Determine the (x, y) coordinate at the center of the cell enclosing the given text.  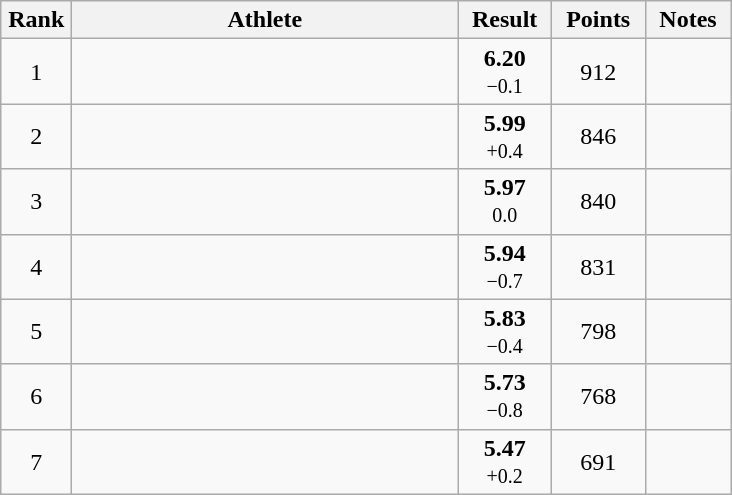
6.20−0.1 (505, 72)
5.99+0.4 (505, 136)
6 (36, 396)
Points (598, 20)
798 (598, 332)
5.94−0.7 (505, 266)
5.970.0 (505, 202)
840 (598, 202)
831 (598, 266)
768 (598, 396)
5.47+0.2 (505, 462)
3 (36, 202)
846 (598, 136)
5.83−0.4 (505, 332)
7 (36, 462)
1 (36, 72)
Athlete (265, 20)
691 (598, 462)
5.73−0.8 (505, 396)
Result (505, 20)
Rank (36, 20)
4 (36, 266)
912 (598, 72)
2 (36, 136)
5 (36, 332)
Notes (688, 20)
